Determine the [x, y] coordinate at the center of the cell enclosing the given text.  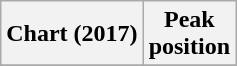
Chart (2017) [72, 34]
Peakposition [189, 34]
